Identify which cell holds the provided text, then report its [x, y] central coordinate. 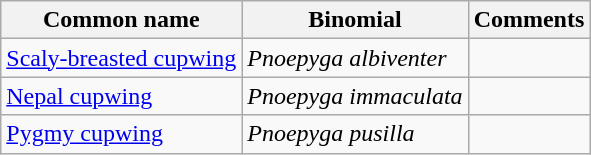
Scaly-breasted cupwing [122, 58]
Pnoepyga pusilla [355, 134]
Binomial [355, 20]
Nepal cupwing [122, 96]
Pnoepyga immaculata [355, 96]
Common name [122, 20]
Comments [529, 20]
Pnoepyga albiventer [355, 58]
Pygmy cupwing [122, 134]
